Search for the cell housing the specified text and yield its (x, y) center coordinate. 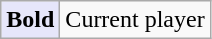
Bold (30, 20)
Current player (135, 20)
